Scan for the cell matching the given text and deliver its [x, y] coordinate at center. 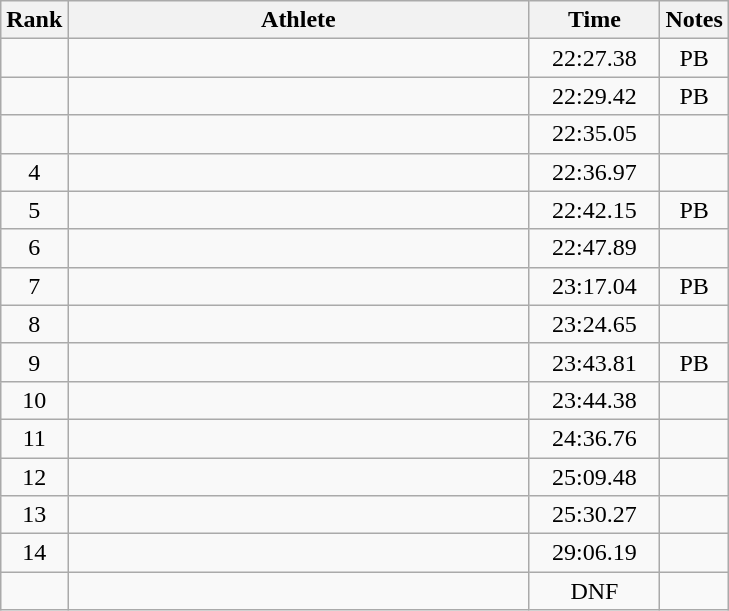
25:09.48 [594, 477]
13 [34, 515]
Notes [694, 20]
23:44.38 [594, 400]
23:24.65 [594, 324]
22:35.05 [594, 134]
22:42.15 [594, 210]
29:06.19 [594, 553]
9 [34, 362]
24:36.76 [594, 438]
22:36.97 [594, 172]
12 [34, 477]
10 [34, 400]
Rank [34, 20]
23:43.81 [594, 362]
25:30.27 [594, 515]
7 [34, 286]
14 [34, 553]
8 [34, 324]
Athlete [298, 20]
23:17.04 [594, 286]
4 [34, 172]
22:29.42 [594, 96]
Time [594, 20]
22:27.38 [594, 58]
DNF [594, 591]
5 [34, 210]
11 [34, 438]
6 [34, 248]
22:47.89 [594, 248]
